For the text-containing cell, return its midpoint in (X, Y) coordinate format. 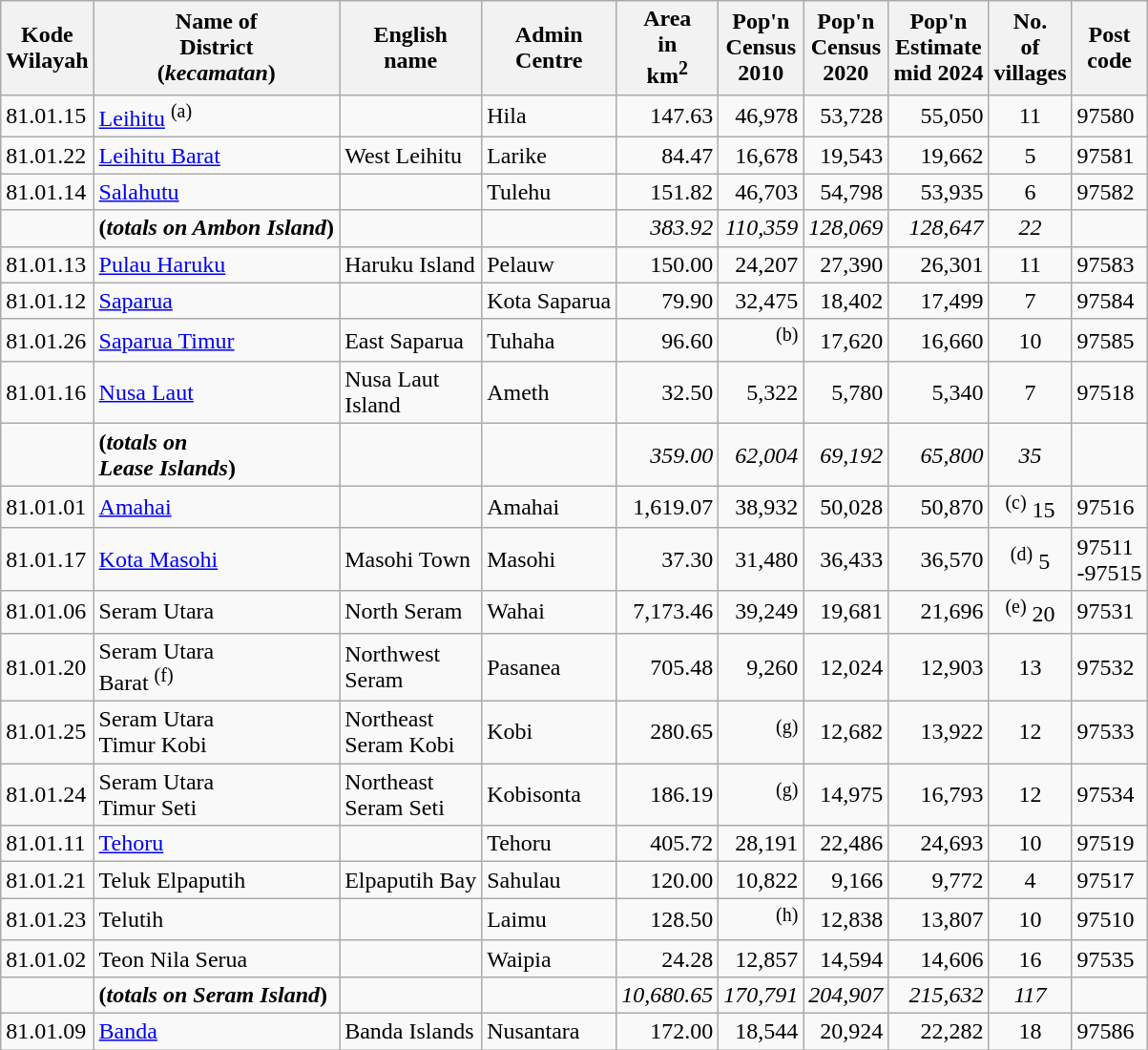
22,486 (845, 844)
19,543 (845, 156)
(totals onLease Islands) (217, 454)
22,282 (939, 1032)
110,359 (762, 228)
27,390 (845, 264)
12,903 (939, 667)
81.01.15 (48, 116)
Salahutu (217, 192)
Englishname (410, 48)
97583 (1109, 264)
81.01.20 (48, 667)
Laimu (550, 920)
81.01.17 (48, 559)
Saparua (217, 301)
36,433 (845, 559)
NorthwestSeram (410, 667)
215,632 (939, 995)
9,260 (762, 667)
Wahai (550, 611)
62,004 (762, 454)
Waipia (550, 958)
5,780 (845, 393)
Postcode (1109, 48)
97585 (1109, 340)
81.01.14 (48, 192)
31,480 (762, 559)
97531 (1109, 611)
Ameth (550, 393)
18,402 (845, 301)
14,975 (845, 794)
26,301 (939, 264)
128.50 (668, 920)
5,340 (939, 393)
Seram UtaraTimur Kobi (217, 733)
170,791 (762, 995)
Nusantara (550, 1032)
No. ofvillages (1031, 48)
97516 (1109, 508)
Pelauw (550, 264)
10,680.65 (668, 995)
97510 (1109, 920)
(b) (762, 340)
Masohi (550, 559)
97586 (1109, 1032)
14,606 (939, 958)
97535 (1109, 958)
97532 (1109, 667)
705.48 (668, 667)
Hila (550, 116)
Masohi Town (410, 559)
Leihitu (a) (217, 116)
97582 (1109, 192)
Name ofDistrict(kecamatan) (217, 48)
97519 (1109, 844)
35 (1031, 454)
96.60 (668, 340)
81.01.24 (48, 794)
117 (1031, 995)
Nusa LautIsland (410, 393)
50,870 (939, 508)
5 (1031, 156)
12,024 (845, 667)
28,191 (762, 844)
Haruku Island (410, 264)
151.82 (668, 192)
Seram UtaraBarat (f) (217, 667)
Saparua Timur (217, 340)
81.01.09 (48, 1032)
81.01.02 (48, 958)
53,935 (939, 192)
9,772 (939, 880)
10,822 (762, 880)
NortheastSeram Seti (410, 794)
Pop'nEstimatemid 2024 (939, 48)
Sahulau (550, 880)
81.01.16 (48, 393)
Teon Nila Serua (217, 958)
54,798 (845, 192)
97517 (1109, 880)
69,192 (845, 454)
120.00 (668, 880)
97580 (1109, 116)
(totals on Seram Island) (217, 995)
Admin Centre (550, 48)
280.65 (668, 733)
12,857 (762, 958)
(d) 5 (1031, 559)
16 (1031, 958)
97511-97515 (1109, 559)
38,932 (762, 508)
Banda (217, 1032)
81.01.13 (48, 264)
13,922 (939, 733)
Areain km2 (668, 48)
Kobisonta (550, 794)
Kota Saparua (550, 301)
North Seram (410, 611)
24,207 (762, 264)
24,693 (939, 844)
128,647 (939, 228)
16,678 (762, 156)
46,978 (762, 116)
East Saparua (410, 340)
150.00 (668, 264)
Pop'nCensus2010 (762, 48)
7,173.46 (668, 611)
79.90 (668, 301)
Pulau Haruku (217, 264)
55,050 (939, 116)
97584 (1109, 301)
Tulehu (550, 192)
37.30 (668, 559)
Kota Masohi (217, 559)
81.01.11 (48, 844)
147.63 (668, 116)
Kode Wilayah (48, 48)
Seram Utara (217, 611)
84.47 (668, 156)
81.01.01 (48, 508)
Elpaputih Bay (410, 880)
53,728 (845, 116)
6 (1031, 192)
65,800 (939, 454)
19,662 (939, 156)
(e) 20 (1031, 611)
Leihitu Barat (217, 156)
(h) (762, 920)
Pasanea (550, 667)
18,544 (762, 1032)
81.01.23 (48, 920)
12,838 (845, 920)
12,682 (845, 733)
22 (1031, 228)
32.50 (668, 393)
50,028 (845, 508)
West Leihitu (410, 156)
13 (1031, 667)
81.01.22 (48, 156)
Tuhaha (550, 340)
36,570 (939, 559)
(totals on Ambon Island) (217, 228)
Telutih (217, 920)
16,660 (939, 340)
17,620 (845, 340)
17,499 (939, 301)
20,924 (845, 1032)
97518 (1109, 393)
81.01.26 (48, 340)
81.01.21 (48, 880)
19,681 (845, 611)
405.72 (668, 844)
Teluk Elpaputih (217, 880)
81.01.06 (48, 611)
Nusa Laut (217, 393)
32,475 (762, 301)
Seram UtaraTimur Seti (217, 794)
18 (1031, 1032)
39,249 (762, 611)
81.01.12 (48, 301)
81.01.25 (48, 733)
Pop'nCensus2020 (845, 48)
172.00 (668, 1032)
46,703 (762, 192)
(c) 15 (1031, 508)
97534 (1109, 794)
9,166 (845, 880)
97581 (1109, 156)
16,793 (939, 794)
97533 (1109, 733)
NortheastSeram Kobi (410, 733)
128,069 (845, 228)
186.19 (668, 794)
1,619.07 (668, 508)
24.28 (668, 958)
359.00 (668, 454)
5,322 (762, 393)
14,594 (845, 958)
13,807 (939, 920)
Banda Islands (410, 1032)
Kobi (550, 733)
4 (1031, 880)
21,696 (939, 611)
383.92 (668, 228)
Larike (550, 156)
204,907 (845, 995)
